Return [x, y] of the center of cell containing provided text 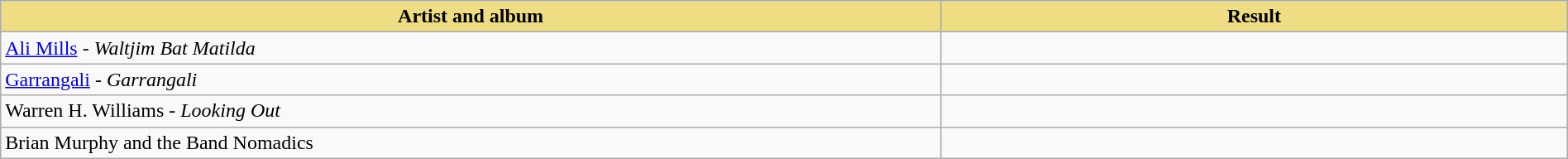
Ali Mills - Waltjim Bat Matilda [471, 48]
Artist and album [471, 17]
Garrangali - Garrangali [471, 79]
Warren H. Williams - Looking Out [471, 111]
Result [1254, 17]
Brian Murphy and the Band Nomadics [471, 142]
